Capture the cell that displays the provided text and extract its [x, y] central coordinate. 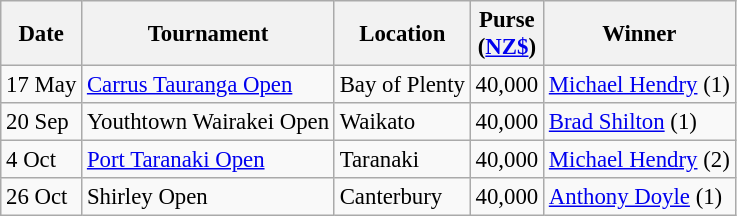
Bay of Plenty [402, 85]
Tournament [208, 34]
4 Oct [42, 160]
Canterbury [402, 197]
Youthtown Wairakei Open [208, 122]
Brad Shilton (1) [640, 122]
Michael Hendry (2) [640, 160]
Carrus Tauranga Open [208, 85]
Waikato [402, 122]
Winner [640, 34]
Michael Hendry (1) [640, 85]
Date [42, 34]
Anthony Doyle (1) [640, 197]
Port Taranaki Open [208, 160]
26 Oct [42, 197]
20 Sep [42, 122]
Taranaki [402, 160]
17 May [42, 85]
Purse(NZ$) [506, 34]
Location [402, 34]
Shirley Open [208, 197]
